Return (x, y) of the center of cell containing provided text 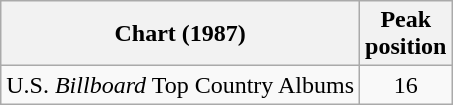
Peakposition (406, 34)
U.S. Billboard Top Country Albums (180, 85)
16 (406, 85)
Chart (1987) (180, 34)
